For the text-containing cell, return its midpoint in [x, y] coordinate format. 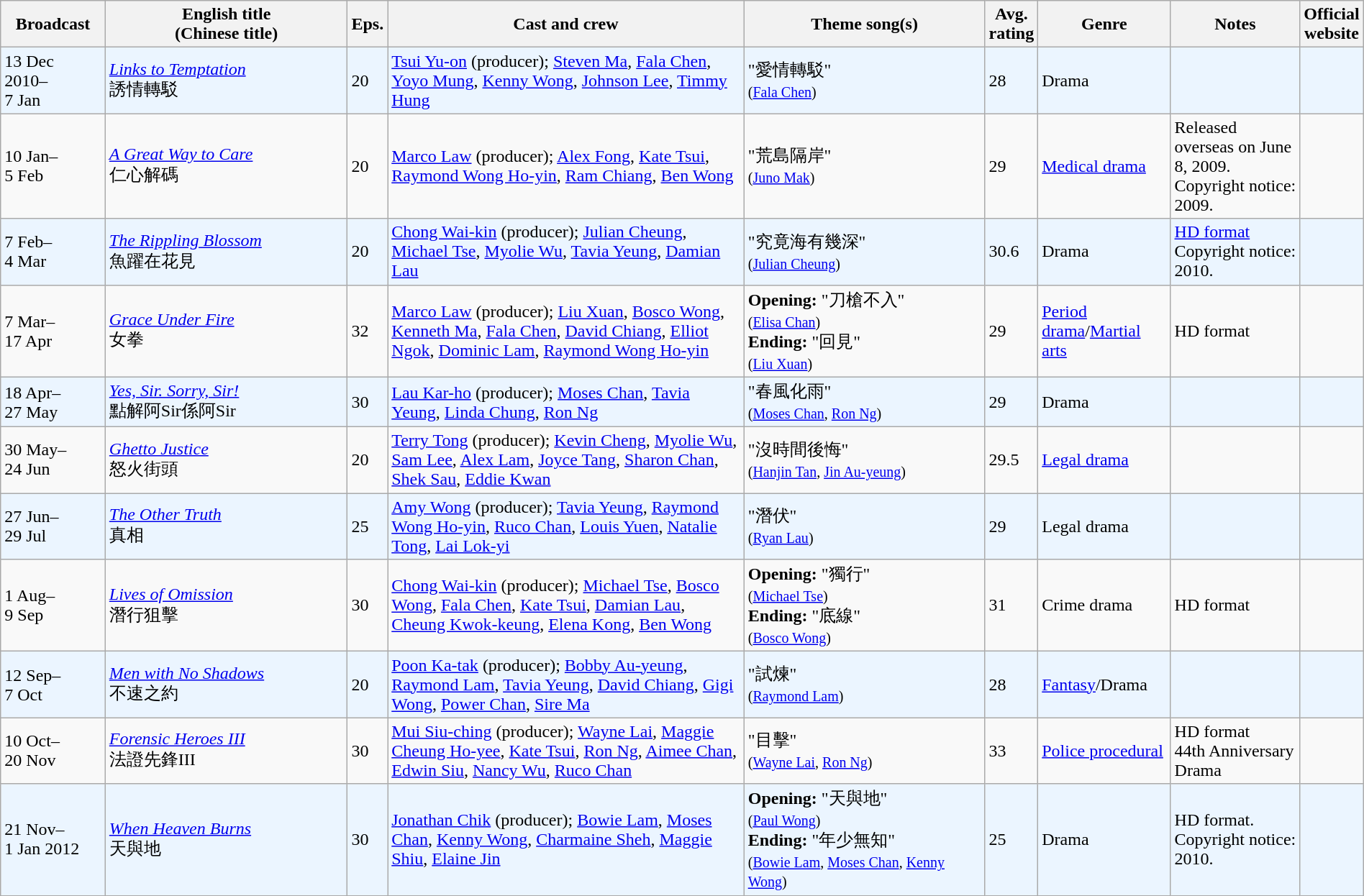
"潛伏"(Ryan Lau) [865, 526]
Fantasy/Drama [1104, 685]
Broadcast [53, 24]
Crime drama [1104, 605]
30 May–24 Jun [53, 460]
21 Nov–1 Jan 2012 [53, 840]
Period drama/Martial arts [1104, 331]
Grace Under Fire 女拳 [226, 331]
Chong Wai-kin (producer); Michael Tse, Bosco Wong, Fala Chen, Kate Tsui, Damian Lau, Cheung Kwok-keung, Elena Kong, Ben Wong [565, 605]
10 Oct–20 Nov [53, 751]
Lau Kar-ho (producer); Moses Chan, Tavia Yeung, Linda Chung, Ron Ng [565, 402]
"目擊"(Wayne Lai, Ron Ng) [865, 751]
The Rippling Blossom 魚躍在花見 [226, 252]
Yes, Sir. Sorry, Sir! 點解阿Sir係阿Sir [226, 402]
Opening: "天與地" (Paul Wong)Ending: "年少無知" (Bowie Lam, Moses Chan, Kenny Wong) [865, 840]
1 Aug–9 Sep [53, 605]
Opening: "刀槍不入"(Elisa Chan)Ending: "回見"(Liu Xuan) [865, 331]
Amy Wong (producer); Tavia Yeung, Raymond Wong Ho-yin, Ruco Chan, Louis Yuen, Natalie Tong, Lai Lok-yi [565, 526]
Eps. [368, 24]
"春風化雨"(Moses Chan, Ron Ng) [865, 402]
Chong Wai-kin (producer); Julian Cheung, Michael Tse, Myolie Wu, Tavia Yeung, Damian Lau [565, 252]
Official website [1332, 24]
Lives of Omission 潛行狙擊 [226, 605]
Poon Ka-tak (producer); Bobby Au-yeung, Raymond Lam, Tavia Yeung, David Chiang, Gigi Wong, Power Chan, Sire Ma [565, 685]
Men with No Shadows 不速之約 [226, 685]
Cast and crew [565, 24]
HD format44th Anniversary Drama [1235, 751]
10 Jan–5 Feb [53, 166]
27 Jun–29 Jul [53, 526]
English title (Chinese title) [226, 24]
"荒島隔岸"(Juno Mak) [865, 166]
Genre [1104, 24]
33 [1011, 751]
Theme song(s) [865, 24]
Released overseas on June 8, 2009. Copyright notice: 2009. [1235, 166]
Marco Law (producer); Liu Xuan, Bosco Wong, Kenneth Ma, Fala Chen, David Chiang, Elliot Ngok, Dominic Lam, Raymond Wong Ho-yin [565, 331]
Links to Temptation 誘情轉駁 [226, 81]
Opening: "獨行"(Michael Tse)Ending: "底線"(Bosco Wong) [865, 605]
A Great Way to Care 仁心解碼 [226, 166]
Medical drama [1104, 166]
When Heaven Burns 天與地 [226, 840]
"究竟海有幾深"(Julian Cheung) [865, 252]
31 [1011, 605]
"沒時間後悔"(Hanjin Tan, Jin Au-yeung) [865, 460]
7 Feb–4 Mar [53, 252]
13 Dec 2010–7 Jan [53, 81]
Terry Tong (producer); Kevin Cheng, Myolie Wu, Sam Lee, Alex Lam, Joyce Tang, Sharon Chan, Shek Sau, Eddie Kwan [565, 460]
"試煉"(Raymond Lam) [865, 685]
Notes [1235, 24]
HD formatCopyright notice: 2010. [1235, 252]
Ghetto Justice 怒火街頭 [226, 460]
12 Sep–7 Oct [53, 685]
30.6 [1011, 252]
Forensic Heroes III 法證先鋒III [226, 751]
Police procedural [1104, 751]
7 Mar–17 Apr [53, 331]
HD format. Copyright notice: 2010. [1235, 840]
Mui Siu-ching (producer); Wayne Lai, Maggie Cheung Ho-yee, Kate Tsui, Ron Ng, Aimee Chan, Edwin Siu, Nancy Wu, Ruco Chan [565, 751]
32 [368, 331]
"愛情轉駁"(Fala Chen) [865, 81]
Jonathan Chik (producer); Bowie Lam, Moses Chan, Kenny Wong, Charmaine Sheh, Maggie Shiu, Elaine Jin [565, 840]
Tsui Yu-on (producer); Steven Ma, Fala Chen, Yoyo Mung, Kenny Wong, Johnson Lee, Timmy Hung [565, 81]
The Other Truth 真相 [226, 526]
Avg. rating [1011, 24]
18 Apr–27 May [53, 402]
Marco Law (producer); Alex Fong, Kate Tsui, Raymond Wong Ho-yin, Ram Chiang, Ben Wong [565, 166]
29.5 [1011, 460]
